Scan for the cell matching the given text and deliver its [x, y] coordinate at center. 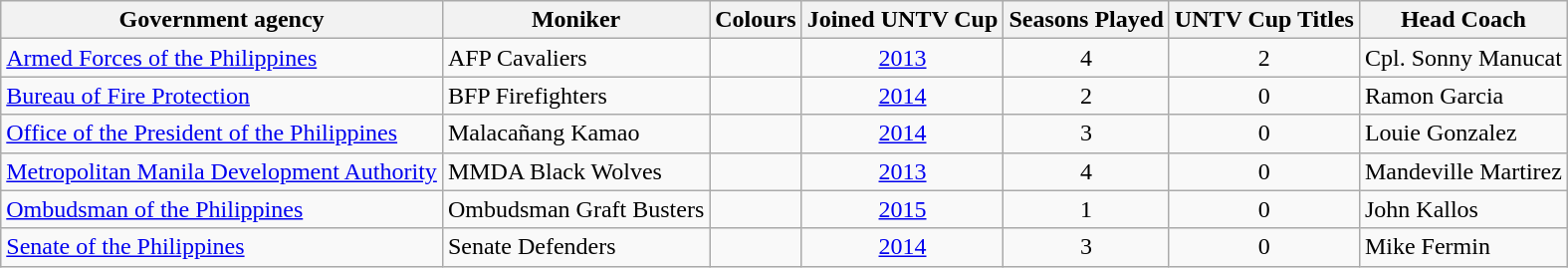
Louie Gonzalez [1463, 134]
AFP Cavaliers [575, 58]
UNTV Cup Titles [1264, 20]
Mandeville Martirez [1463, 171]
Colours [756, 20]
John Kallos [1463, 209]
Bureau of Fire Protection [222, 96]
Joined UNTV Cup [902, 20]
MMDA Black Wolves [575, 171]
Office of the President of the Philippines [222, 134]
1 [1086, 209]
Ramon Garcia [1463, 96]
Moniker [575, 20]
Malacañang Kamao [575, 134]
Ombudsman Graft Busters [575, 209]
Senate Defenders [575, 247]
Armed Forces of the Philippines [222, 58]
BFP Firefighters [575, 96]
Mike Fermin [1463, 247]
2015 [902, 209]
Government agency [222, 20]
Metropolitan Manila Development Authority [222, 171]
Head Coach [1463, 20]
Ombudsman of the Philippines [222, 209]
Senate of the Philippines [222, 247]
Cpl. Sonny Manucat [1463, 58]
Seasons Played [1086, 20]
